Search for the cell housing the specified text and yield its [X, Y] center coordinate. 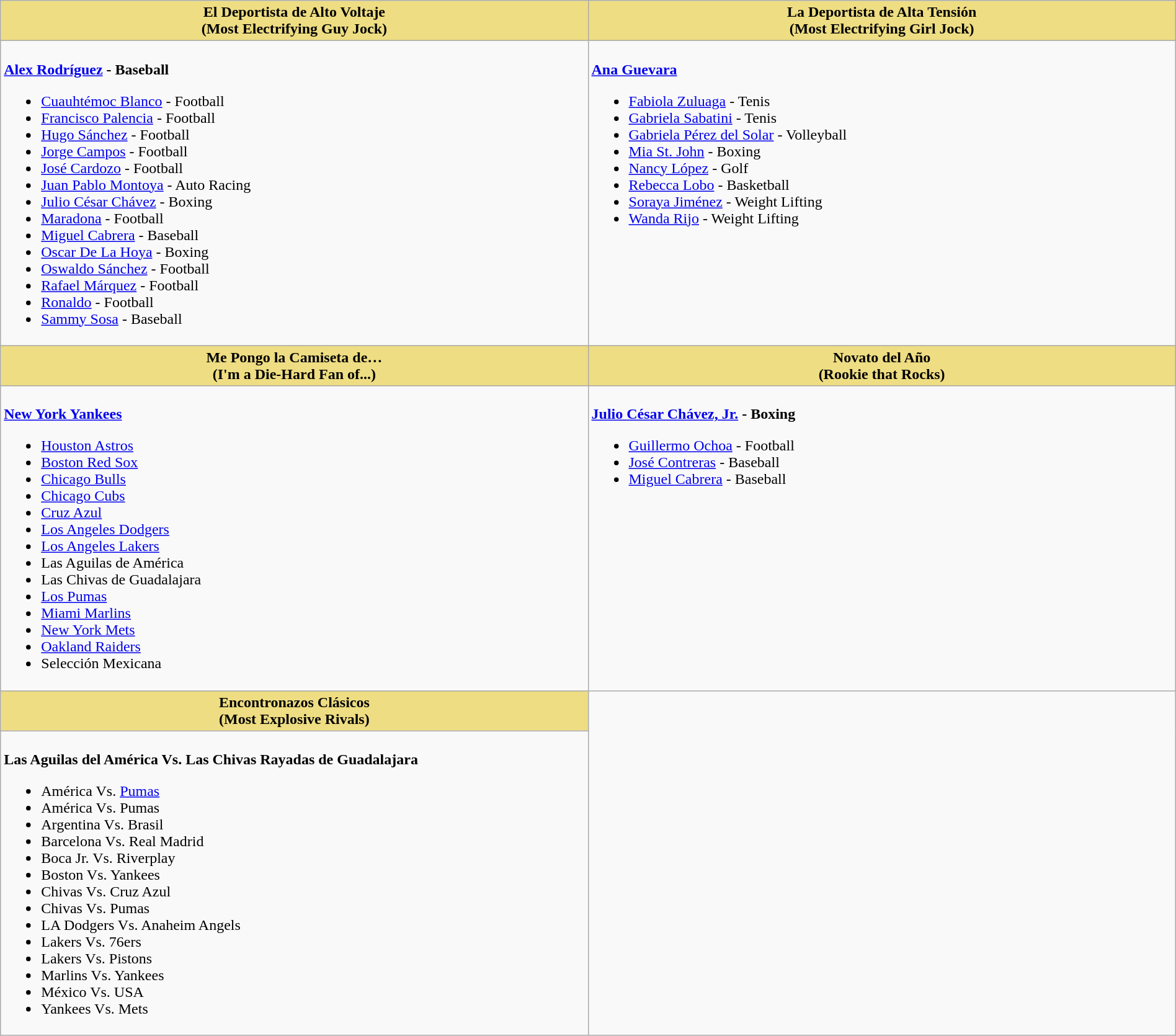
Encontronazos Clásicos (Most Explosive Rivals) [294, 711]
El Deportista de Alto Voltaje(Most Electrifying Guy Jock) [294, 21]
Me Pongo la Camiseta de… (I'm a Die-Hard Fan of...) [294, 366]
Julio César Chávez, Jr. - BoxingGuillermo Ochoa - FootballJosé Contreras - BaseballMiguel Cabrera - Baseball [882, 538]
La Deportista de Alta Tensión(Most Electrifying Girl Jock) [882, 21]
Novato del Año (Rookie that Rocks) [882, 366]
